Output the (X, Y) coordinate of the center of the cell containing the given text.  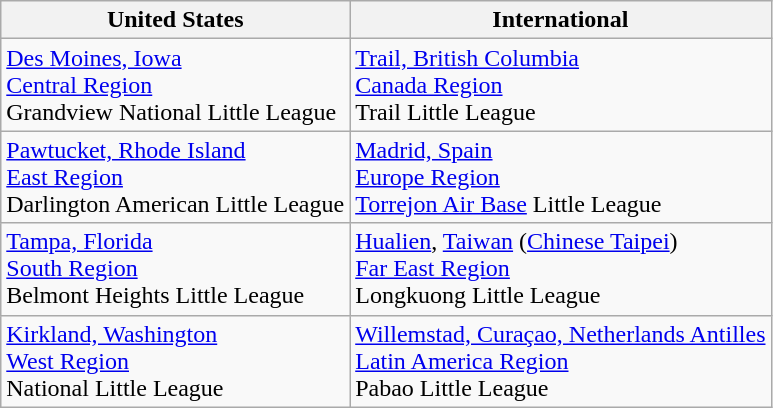
Hualien, Taiwan (Chinese Taipei)Far East RegionLongkuong Little League (560, 269)
Kirkland, WashingtonWest RegionNational Little League (176, 361)
Trail, British Columbia Canada RegionTrail Little League (560, 85)
Willemstad, Curaçao, Netherlands AntillesLatin America RegionPabao Little League (560, 361)
Des Moines, IowaCentral RegionGrandview National Little League (176, 85)
Tampa, FloridaSouth RegionBelmont Heights Little League (176, 269)
Madrid, SpainEurope RegionTorrejon Air Base Little League (560, 177)
Pawtucket, Rhode IslandEast RegionDarlington American Little League (176, 177)
United States (176, 20)
International (560, 20)
